From the cell containing the given text, extract its center point as (X, Y) coordinate. 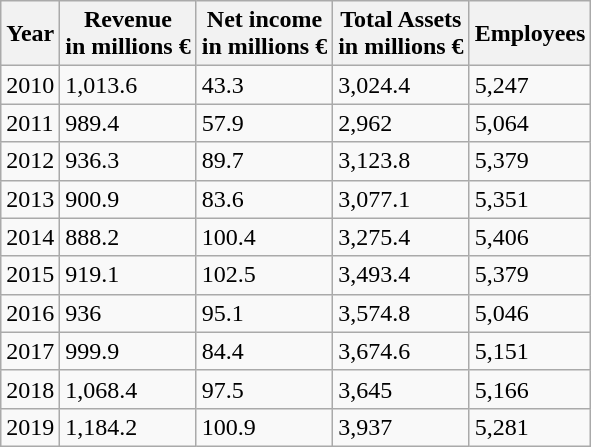
Revenuein millions € (128, 34)
Employees (530, 34)
2,962 (401, 123)
84.4 (264, 351)
999.9 (128, 351)
2011 (30, 123)
3,123.8 (401, 161)
5,406 (530, 237)
2010 (30, 85)
100.9 (264, 427)
936 (128, 313)
3,024.4 (401, 85)
2019 (30, 427)
3,937 (401, 427)
1,184.2 (128, 427)
Year (30, 34)
2012 (30, 161)
102.5 (264, 275)
100.4 (264, 237)
Net incomein millions € (264, 34)
95.1 (264, 313)
3,574.8 (401, 313)
2014 (30, 237)
888.2 (128, 237)
3,674.6 (401, 351)
89.7 (264, 161)
83.6 (264, 199)
2015 (30, 275)
5,247 (530, 85)
900.9 (128, 199)
1,013.6 (128, 85)
97.5 (264, 389)
3,275.4 (401, 237)
3,493.4 (401, 275)
5,064 (530, 123)
2017 (30, 351)
936.3 (128, 161)
5,281 (530, 427)
919.1 (128, 275)
2013 (30, 199)
5,351 (530, 199)
Total Assetsin millions € (401, 34)
2018 (30, 389)
5,151 (530, 351)
3,645 (401, 389)
2016 (30, 313)
5,046 (530, 313)
3,077.1 (401, 199)
5,166 (530, 389)
57.9 (264, 123)
1,068.4 (128, 389)
43.3 (264, 85)
989.4 (128, 123)
